Scan for the cell matching the given text and deliver its (x, y) coordinate at center. 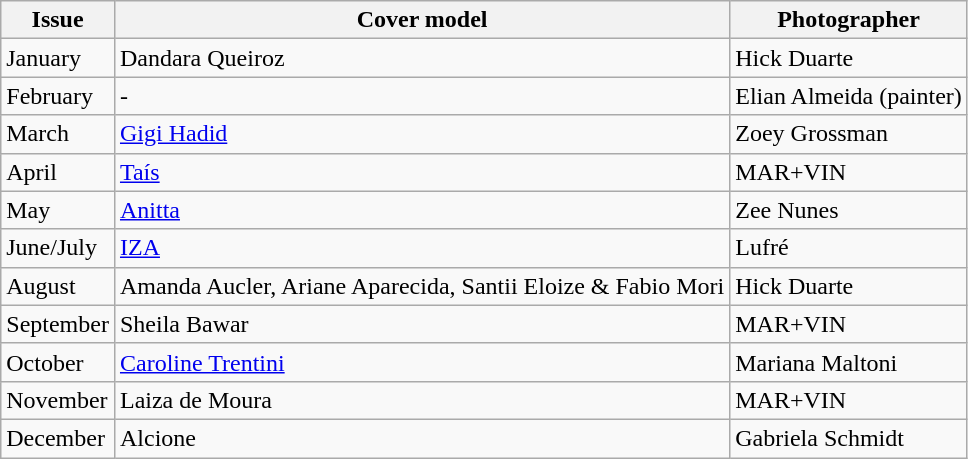
Cover model (422, 20)
Taís (422, 172)
May (58, 210)
Caroline Trentini (422, 362)
- (422, 96)
December (58, 438)
Mariana Maltoni (849, 362)
Dandara Queiroz (422, 58)
January (58, 58)
Laiza de Moura (422, 400)
March (58, 134)
Alcione (422, 438)
Issue (58, 20)
Zee Nunes (849, 210)
Zoey Grossman (849, 134)
Amanda Aucler, Ariane Aparecida, Santii Eloize & Fabio Mori (422, 286)
Elian Almeida (painter) (849, 96)
June/July (58, 248)
Gigi Hadid (422, 134)
Lufré (849, 248)
September (58, 324)
Anitta (422, 210)
April (58, 172)
February (58, 96)
Photographer (849, 20)
October (58, 362)
August (58, 286)
Gabriela Schmidt (849, 438)
IZA (422, 248)
November (58, 400)
Sheila Bawar (422, 324)
